Provide the [x, y] coordinate of the cell's center where the given text is located.  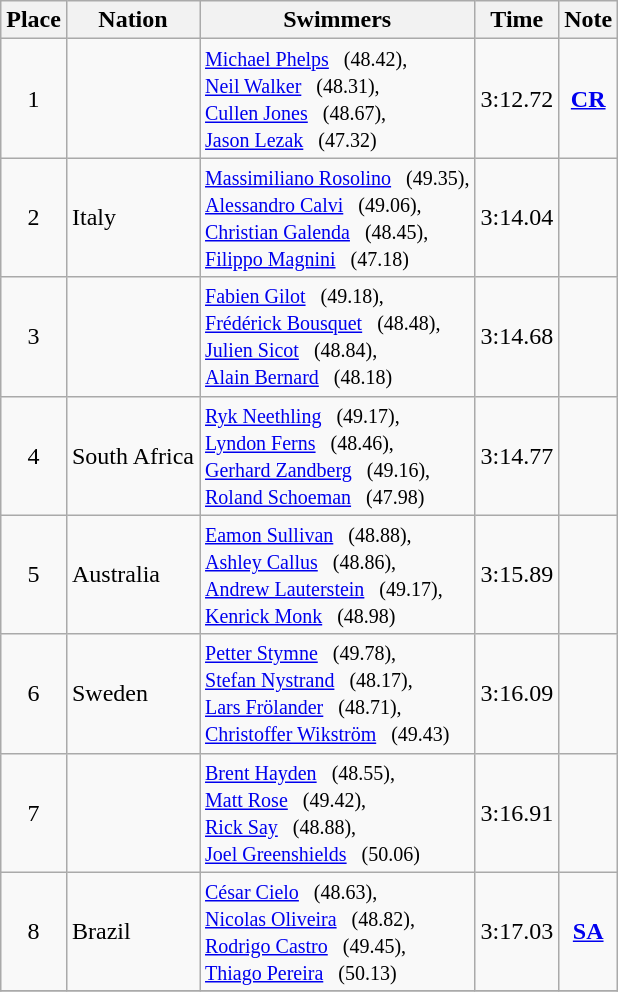
3:16.91 [517, 812]
SA [588, 932]
South Africa [132, 456]
Massimiliano Rosolino (49.35), Alessandro Calvi (49.06), Christian Galenda (48.45), Filippo Magnini (47.18) [338, 218]
Eamon Sullivan (48.88), Ashley Callus (48.86), Andrew Lauterstein (49.17), Kenrick Monk (48.98) [338, 574]
6 [34, 694]
Note [588, 20]
Brazil [132, 932]
3:17.03 [517, 932]
1 [34, 98]
3:14.04 [517, 218]
8 [34, 932]
Brent Hayden (48.55), Matt Rose (49.42), Rick Say (48.88), Joel Greenshields (50.06) [338, 812]
Swimmers [338, 20]
Fabien Gilot (49.18), Frédérick Bousquet (48.48), Julien Sicot (48.84), Alain Bernard (48.18) [338, 336]
Italy [132, 218]
CR [588, 98]
2 [34, 218]
3:14.68 [517, 336]
Place [34, 20]
3 [34, 336]
7 [34, 812]
Ryk Neethling (49.17), Lyndon Ferns (48.46), Gerhard Zandberg (49.16), Roland Schoeman (47.98) [338, 456]
César Cielo (48.63), Nicolas Oliveira (48.82), Rodrigo Castro (49.45), Thiago Pereira (50.13) [338, 932]
3:12.72 [517, 98]
5 [34, 574]
Australia [132, 574]
Sweden [132, 694]
3:16.09 [517, 694]
Michael Phelps (48.42), Neil Walker (48.31), Cullen Jones (48.67), Jason Lezak (47.32) [338, 98]
3:14.77 [517, 456]
3:15.89 [517, 574]
Petter Stymne (49.78), Stefan Nystrand (48.17), Lars Frölander (48.71), Christoffer Wikström (49.43) [338, 694]
Nation [132, 20]
Time [517, 20]
4 [34, 456]
